Output the (x, y) coordinate of the center of the cell containing the given text.  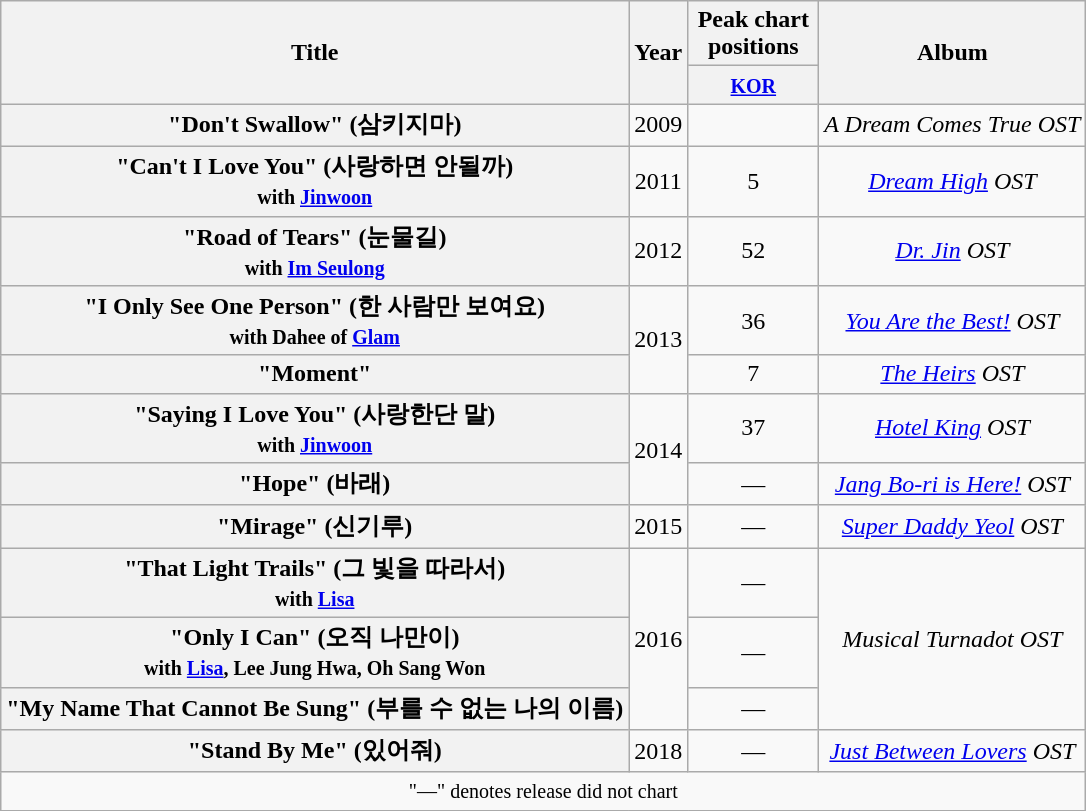
Dream High OST (952, 181)
Title (315, 52)
"Don't Swallow" (삼키지마) (315, 126)
"Moment" (315, 374)
Album (952, 52)
2014 (658, 449)
Peak chart positions (754, 34)
"Saying I Love You" (사랑한단 말)with Jinwoon (315, 428)
Dr. Jin OST (952, 251)
Jang Bo-ri is Here! OST (952, 484)
Year (658, 52)
"My Name That Cannot Be Sung" (부를 수 없는 나의 이름) (315, 708)
"Hope" (바래) (315, 484)
"Only I Can" (오직 나만이)with Lisa, Lee Jung Hwa, Oh Sang Won (315, 652)
5 (754, 181)
KOR (754, 85)
"I Only See One Person" (한 사람만 보여요)with Dahee of Glam (315, 321)
"That Light Trails" (그 빛을 따라서)with Lisa (315, 583)
You Are the Best! OST (952, 321)
2012 (658, 251)
37 (754, 428)
36 (754, 321)
"Road of Tears" (눈물길)with Im Seulong (315, 251)
2015 (658, 526)
The Heirs OST (952, 374)
Just Between Lovers OST (952, 752)
2013 (658, 340)
"Stand By Me" (있어줘) (315, 752)
Super Daddy Yeol OST (952, 526)
"Can't I Love You" (사랑하면 안될까)with Jinwoon (315, 181)
2009 (658, 126)
Hotel King OST (952, 428)
2018 (658, 752)
Musical Turnadot OST (952, 639)
"Mirage" (신기루) (315, 526)
2011 (658, 181)
"—" denotes release did not chart (544, 791)
52 (754, 251)
A Dream Comes True OST (952, 126)
7 (754, 374)
2016 (658, 639)
